Identify which cell holds the provided text, then report its [x, y] central coordinate. 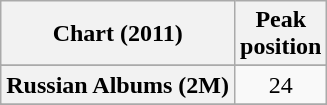
24 [281, 85]
Russian Albums (2M) [118, 85]
Peakposition [281, 34]
Chart (2011) [118, 34]
